Locate the cell with the specified text and output its [x, y] center coordinate. 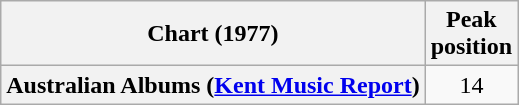
Australian Albums (Kent Music Report) [213, 85]
Peakposition [471, 34]
14 [471, 85]
Chart (1977) [213, 34]
